Search for the cell housing the specified text and yield its [x, y] center coordinate. 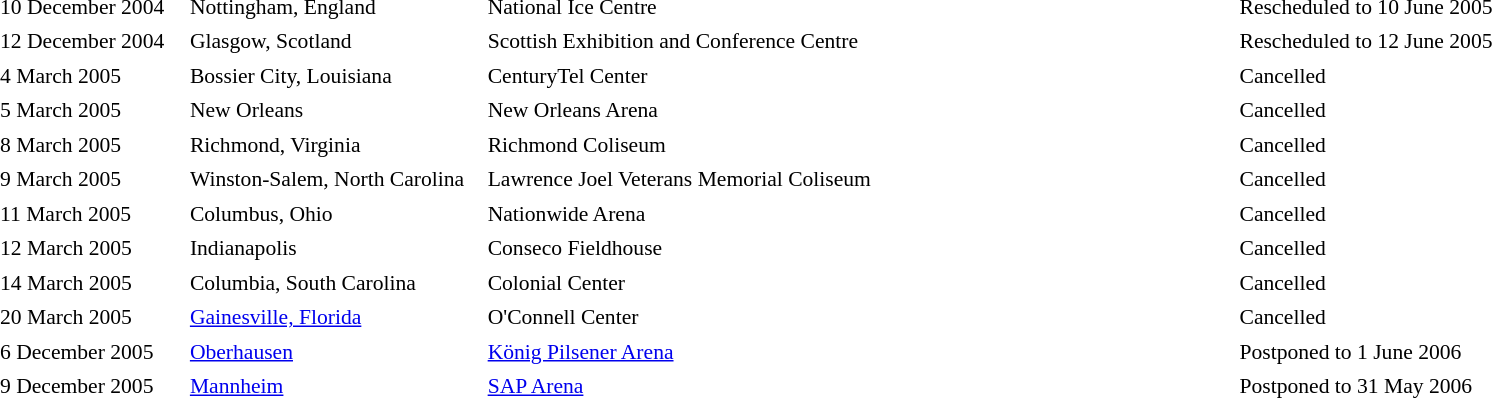
Glasgow, Scotland [334, 42]
Oberhausen [334, 352]
Bossier City, Louisiana [334, 76]
O'Connell Center [860, 318]
Indianapolis [334, 248]
Gainesville, Florida [334, 318]
Nationwide Arena [860, 214]
Richmond Coliseum [860, 145]
Conseco Fieldhouse [860, 248]
Scottish Exhibition and Conference Centre [860, 42]
Colonial Center [860, 283]
Winston-Salem, North Carolina [334, 180]
Columbia, South Carolina [334, 283]
New Orleans [334, 110]
CenturyTel Center [860, 76]
Columbus, Ohio [334, 214]
Lawrence Joel Veterans Memorial Coliseum [860, 180]
Richmond, Virginia [334, 145]
New Orleans Arena [860, 110]
König Pilsener Arena [860, 352]
